Capture the cell that displays the provided text and extract its (X, Y) central coordinate. 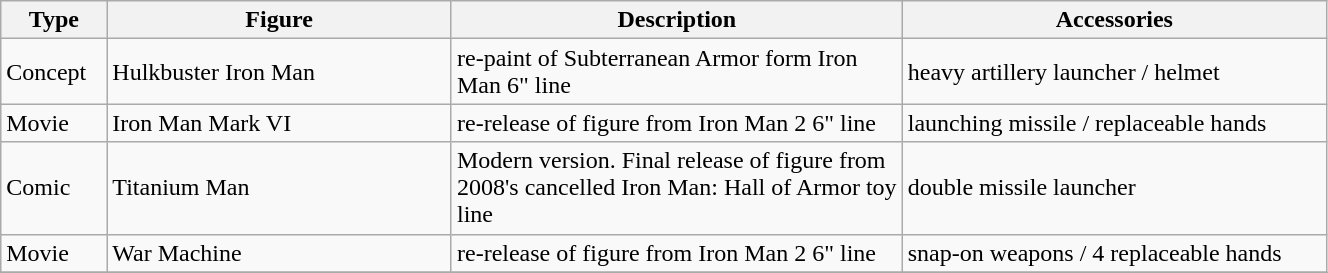
launching missile / replaceable hands (1114, 123)
heavy artillery launcher / helmet (1114, 72)
snap-on weapons / 4 replaceable hands (1114, 253)
re-paint of Subterranean Armor form Iron Man 6" line (676, 72)
Titanium Man (280, 188)
Concept (54, 72)
Comic (54, 188)
Description (676, 20)
double missile launcher (1114, 188)
War Machine (280, 253)
Figure (280, 20)
Iron Man Mark VI (280, 123)
Hulkbuster Iron Man (280, 72)
Type (54, 20)
Modern version. Final release of figure from 2008's cancelled Iron Man: Hall of Armor toy line (676, 188)
Accessories (1114, 20)
